Locate the cell with the specified text and output its (x, y) center coordinate. 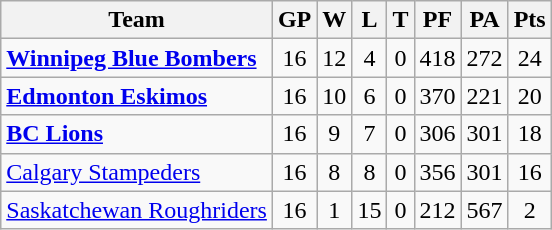
Team (137, 20)
272 (484, 58)
7 (370, 134)
Saskatchewan Roughriders (137, 210)
567 (484, 210)
306 (438, 134)
24 (530, 58)
PA (484, 20)
418 (438, 58)
L (370, 20)
15 (370, 210)
12 (334, 58)
Winnipeg Blue Bombers (137, 58)
Calgary Stampeders (137, 172)
18 (530, 134)
6 (370, 96)
20 (530, 96)
356 (438, 172)
1 (334, 210)
9 (334, 134)
Pts (530, 20)
4 (370, 58)
2 (530, 210)
W (334, 20)
BC Lions (137, 134)
T (400, 20)
10 (334, 96)
212 (438, 210)
PF (438, 20)
GP (294, 20)
370 (438, 96)
221 (484, 96)
Edmonton Eskimos (137, 96)
